Return the (x, y) coordinate for the center point of the cell that contains the specified text.  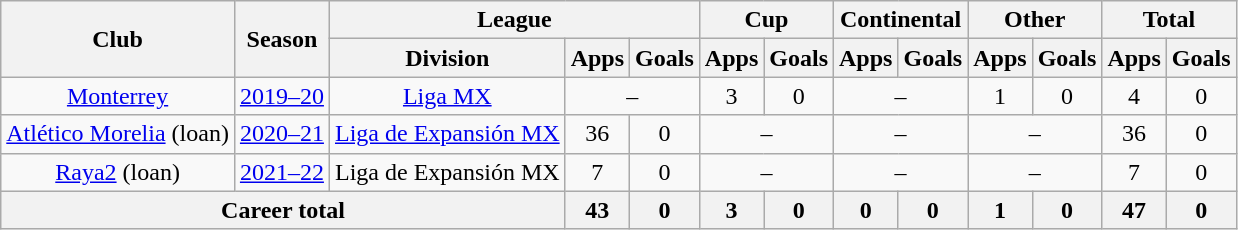
Continental (901, 20)
Atlético Morelia (loan) (118, 134)
Club (118, 39)
4 (1134, 96)
43 (597, 210)
Total (1169, 20)
Division (447, 58)
2019–20 (282, 96)
Cup (766, 20)
2021–22 (282, 172)
Liga MX (447, 96)
2020–21 (282, 134)
League (514, 20)
Raya2 (loan) (118, 172)
47 (1134, 210)
Career total (283, 210)
Season (282, 39)
Other (1035, 20)
Monterrey (118, 96)
